Locate the cell with the specified text and output its [X, Y] center coordinate. 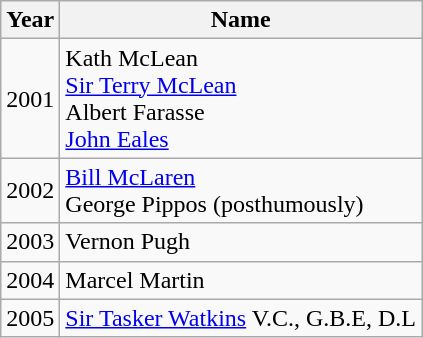
Vernon Pugh [241, 242]
2003 [30, 242]
2005 [30, 318]
Year [30, 20]
2004 [30, 280]
2002 [30, 190]
Kath McLean Sir Terry McLeanAlbert Farasse John Eales [241, 98]
Marcel Martin [241, 280]
Name [241, 20]
Bill McLarenGeorge Pippos (posthumously) [241, 190]
2001 [30, 98]
Sir Tasker Watkins V.C., G.B.E, D.L [241, 318]
